Return the (x, y) coordinate for the center point of the cell that contains the specified text.  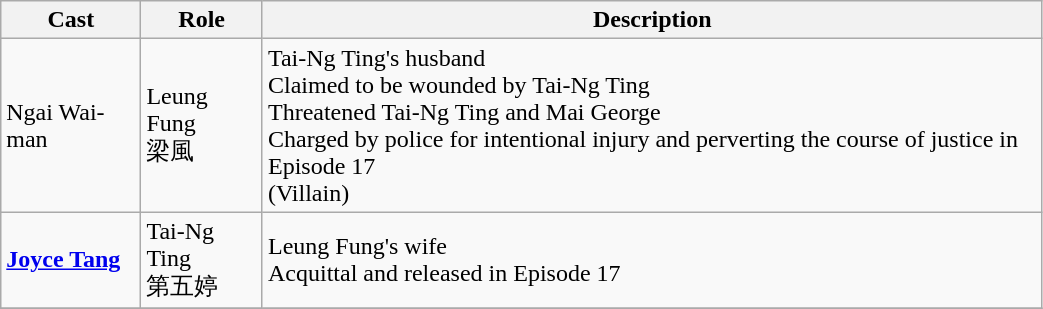
Role (202, 20)
Cast (71, 20)
Joyce Tang (71, 260)
Tai-Ng Ting第五婷 (202, 260)
Leung Fung梁風 (202, 126)
Leung Fung's wifeAcquittal and released in Episode 17 (652, 260)
Description (652, 20)
Ngai Wai-man (71, 126)
